Search for the cell housing the specified text and yield its [X, Y] center coordinate. 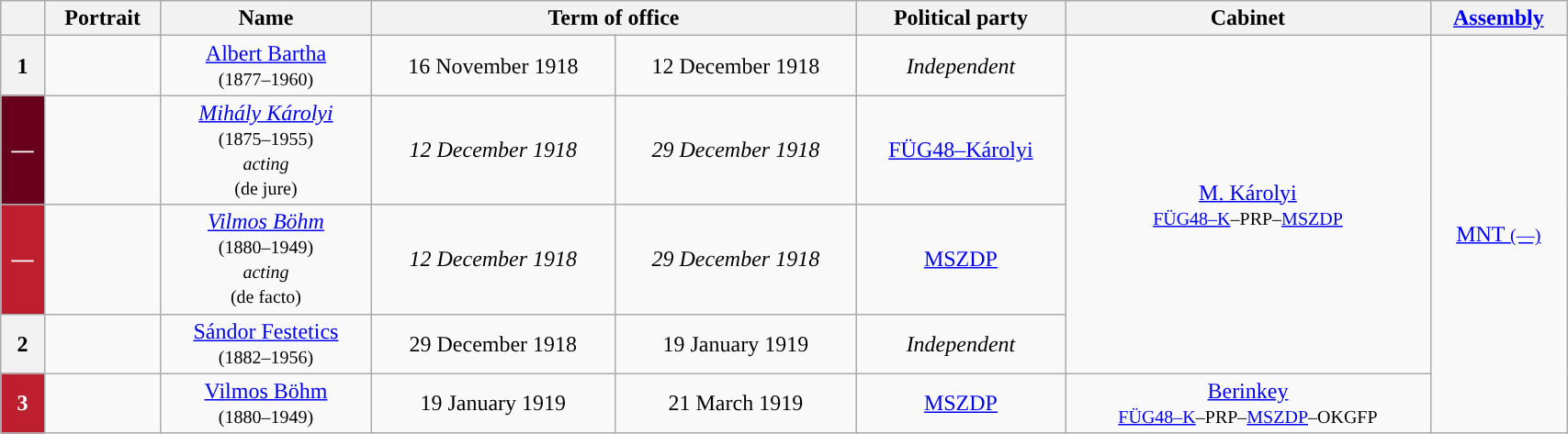
Political party [961, 18]
Vilmos Böhm(1880–1949) [266, 404]
MNT (—) [1499, 235]
FÜG48–Károlyi [961, 150]
2 [22, 343]
Assembly [1499, 18]
1 [22, 66]
Mihály Károlyi(1875–1955)acting(de jure) [266, 150]
Albert Bartha(1877–1960) [266, 66]
M. KárolyiFÜG48–K–PRP–MSZDP [1247, 205]
3 [22, 404]
BerinkeyFÜG48–K–PRP–MSZDP–OKGFP [1247, 404]
Sándor Festetics(1882–1956) [266, 343]
16 November 1918 [493, 66]
Term of office [614, 18]
Name [266, 18]
Vilmos Böhm(1880–1949)acting(de facto) [266, 259]
21 March 1919 [736, 404]
Cabinet [1247, 18]
Portrait [103, 18]
